Determine the [x, y] coordinate at the center of the cell enclosing the given text.  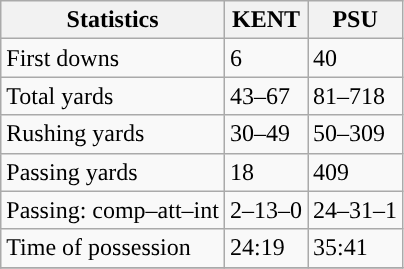
Time of possession [113, 248]
24–31–1 [356, 210]
Passing: comp–att–int [113, 210]
24:19 [266, 248]
409 [356, 172]
40 [356, 58]
Statistics [113, 20]
KENT [266, 20]
2–13–0 [266, 210]
Rushing yards [113, 134]
30–49 [266, 134]
PSU [356, 20]
First downs [113, 58]
35:41 [356, 248]
Total yards [113, 96]
81–718 [356, 96]
43–67 [266, 96]
Passing yards [113, 172]
50–309 [356, 134]
6 [266, 58]
18 [266, 172]
